Detect which cell encompasses the target text, then output its (X, Y) center coordinate. 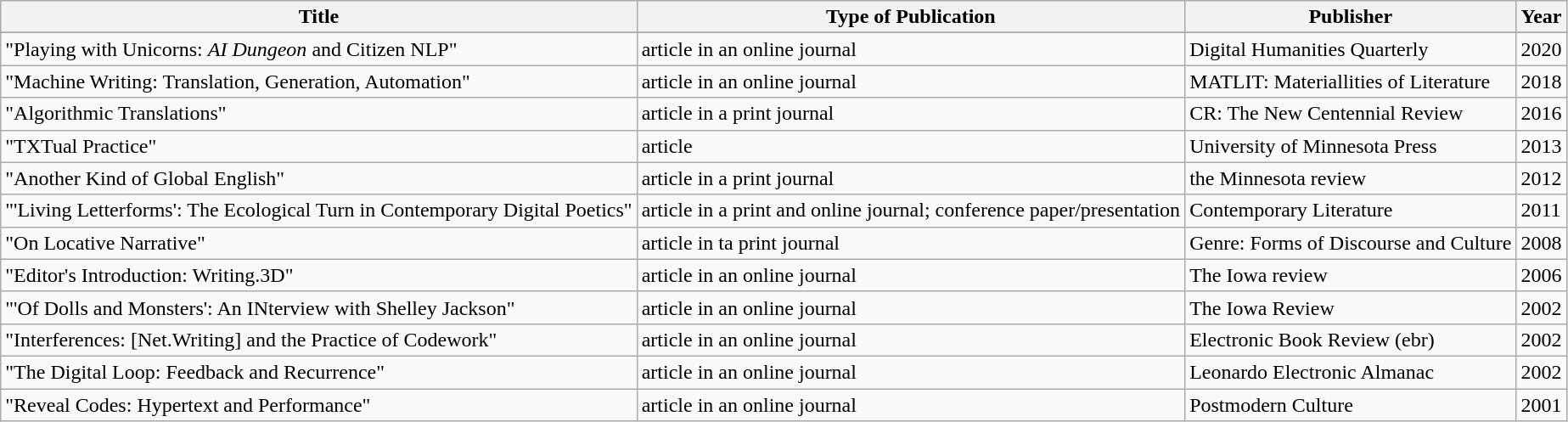
Leonardo Electronic Almanac (1351, 372)
"Playing with Unicorns: AI Dungeon and Citizen NLP" (319, 49)
"Reveal Codes: Hypertext and Performance" (319, 405)
"Machine Writing: Translation, Generation, Automation" (319, 82)
"Interferences: [Net.Writing] and the Practice of Codework" (319, 340)
article in a print and online journal; conference paper/presentation (910, 211)
The Iowa review (1351, 275)
CR: The New Centennial Review (1351, 114)
"Another Kind of Global English" (319, 178)
Electronic Book Review (ebr) (1351, 340)
"Algorithmic Translations" (319, 114)
2020 (1542, 49)
The Iowa Review (1351, 307)
2018 (1542, 82)
2006 (1542, 275)
2011 (1542, 211)
"TXTual Practice" (319, 146)
"On Locative Narrative" (319, 243)
2001 (1542, 405)
Type of Publication (910, 17)
"Editor's Introduction: Writing.3D" (319, 275)
Title (319, 17)
"'Of Dolls and Monsters': An INterview with Shelley Jackson" (319, 307)
Genre: Forms of Discourse and Culture (1351, 243)
"The Digital Loop: Feedback and Recurrence" (319, 372)
University of Minnesota Press (1351, 146)
the Minnesota review (1351, 178)
article in ta print journal (910, 243)
article (910, 146)
2012 (1542, 178)
"'Living Letterforms': The Ecological Turn in Contemporary Digital Poetics" (319, 211)
Contemporary Literature (1351, 211)
2013 (1542, 146)
Postmodern Culture (1351, 405)
Year (1542, 17)
2016 (1542, 114)
Digital Humanities Quarterly (1351, 49)
MATLIT: Materiallities of Literature (1351, 82)
2008 (1542, 243)
Publisher (1351, 17)
